Pinpoint the cell where the given text exists, returning its (X, Y) midpoint coordinate. 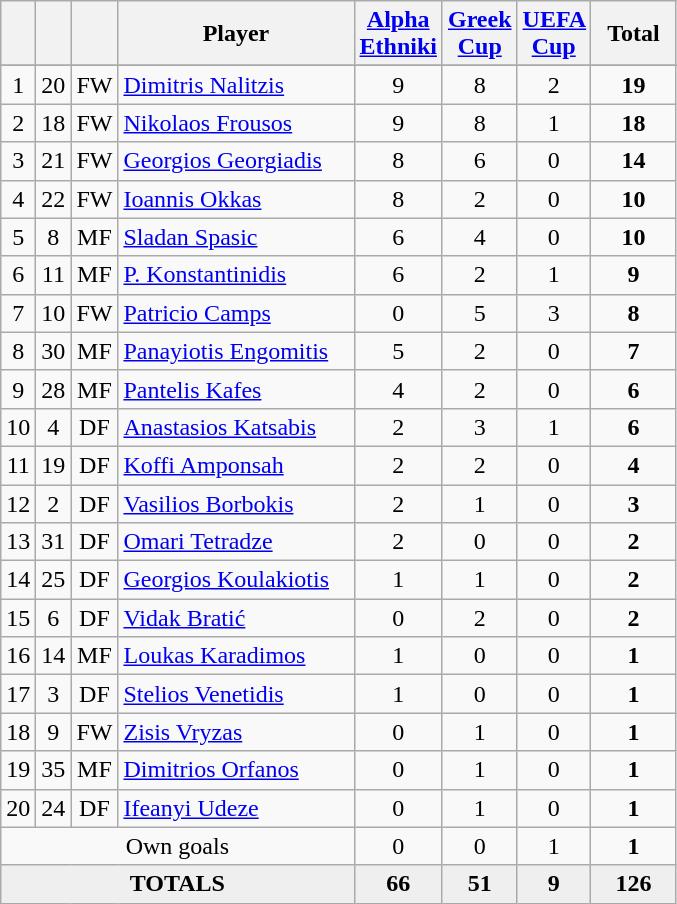
Player (236, 34)
31 (54, 542)
TOTALS (178, 884)
66 (398, 884)
Dimitris Nalitzis (236, 85)
12 (18, 503)
Panayiotis Engomitis (236, 351)
126 (633, 884)
Omari Tetradze (236, 542)
25 (54, 580)
13 (18, 542)
Dimitrios Orfanos (236, 770)
Anastasios Katsabis (236, 427)
21 (54, 161)
16 (18, 656)
Pantelis Kafes (236, 389)
35 (54, 770)
P. Konstantinidis (236, 275)
Patricio Camps (236, 313)
Zisis Vryzas (236, 732)
51 (480, 884)
Ifeanyi Udeze (236, 808)
Vidak Bratić (236, 618)
15 (18, 618)
Ioannis Okkas (236, 199)
Vasilios Borbokis (236, 503)
Georgios Georgiadis (236, 161)
Georgios Koulakiotis (236, 580)
Stelios Venetidis (236, 694)
Koffi Amponsah (236, 465)
24 (54, 808)
Nikolaos Frousos (236, 123)
17 (18, 694)
28 (54, 389)
30 (54, 351)
Alpha Ethniki (398, 34)
22 (54, 199)
Total (633, 34)
Sladan Spasic (236, 237)
Loukas Karadimos (236, 656)
Greek Cup (480, 34)
UEFA Cup (554, 34)
Own goals (178, 846)
